Return [x, y] of the center of cell containing provided text 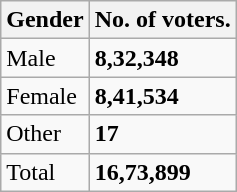
No. of voters. [162, 20]
Male [45, 58]
Other [45, 134]
8,32,348 [162, 58]
17 [162, 134]
16,73,899 [162, 172]
Total [45, 172]
Gender [45, 20]
8,41,534 [162, 96]
Female [45, 96]
